Determine the [x, y] coordinate at the center of the cell enclosing the given text.  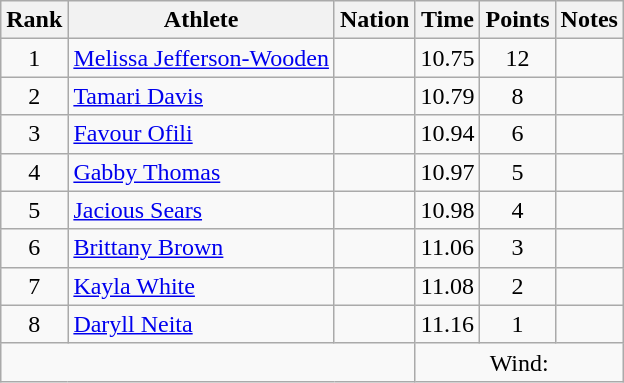
11.06 [448, 248]
Wind: [520, 362]
11.08 [448, 286]
Athlete [202, 20]
Points [518, 20]
Gabby Thomas [202, 172]
Time [448, 20]
Brittany Brown [202, 248]
Kayla White [202, 286]
10.97 [448, 172]
10.94 [448, 134]
Nation [374, 20]
10.75 [448, 58]
Favour Ofili [202, 134]
Jacious Sears [202, 210]
7 [34, 286]
Notes [589, 20]
Tamari Davis [202, 96]
Melissa Jefferson-Wooden [202, 58]
11.16 [448, 324]
Rank [34, 20]
10.79 [448, 96]
12 [518, 58]
10.98 [448, 210]
Daryll Neita [202, 324]
